Return the [x, y] coordinate for the center point of the cell that contains the specified text.  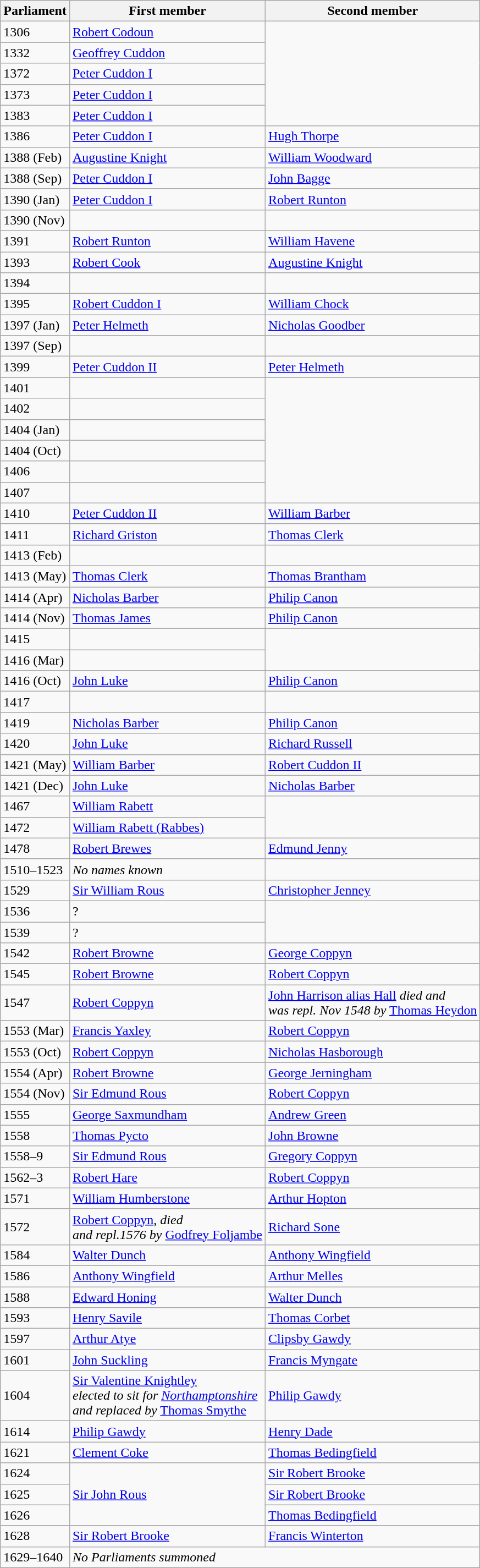
Nicholas Hasborough [373, 1052]
1597 [35, 1339]
Thomas James [167, 618]
1558–9 [35, 1156]
William Woodward [373, 157]
1624 [35, 1473]
Clipsby Gawdy [373, 1339]
1614 [35, 1432]
John Harrison alias Hall died and was repl. Nov 1548 by Thomas Heydon [373, 1002]
1539 [35, 933]
1388 (Feb) [35, 157]
1406 [35, 472]
Thomas Brantham [373, 576]
William Chock [373, 304]
George Jerningham [373, 1073]
1402 [35, 409]
1604 [35, 1396]
Andrew Green [373, 1115]
1373 [35, 95]
1628 [35, 1536]
Robert Cuddon II [373, 765]
1542 [35, 953]
William Humberstone [167, 1198]
1411 [35, 534]
1545 [35, 974]
Parliament [35, 11]
John Suckling [167, 1360]
George Coppyn [373, 953]
Nicholas Goodber [373, 325]
1562–3 [35, 1177]
1383 [35, 116]
Clement Coke [167, 1452]
Francis Winterton [373, 1536]
1306 [35, 32]
No names known [167, 869]
1404 (Jan) [35, 430]
1421 (Dec) [35, 786]
Robert Codoun [167, 32]
1417 [35, 702]
1625 [35, 1494]
George Saxmundham [167, 1115]
1397 (Jan) [35, 325]
1467 [35, 807]
Geoffrey Cuddon [167, 53]
1413 (Feb) [35, 555]
1588 [35, 1297]
1416 (Oct) [35, 681]
Thomas Corbet [373, 1318]
1593 [35, 1318]
1393 [35, 262]
Second member [373, 11]
Francis Myngate [373, 1360]
Sir John Rous [167, 1494]
Hugh Thorpe [373, 136]
1536 [35, 911]
Edward Honing [167, 1297]
Christopher Jenney [373, 890]
Robert Brewes [167, 848]
First member [167, 11]
Henry Dade [373, 1432]
Henry Savile [167, 1318]
Richard Russell [373, 744]
Arthur Atye [167, 1339]
William Havene [373, 241]
No Parliaments summoned [274, 1557]
1586 [35, 1276]
1584 [35, 1255]
Sir Valentine Knightley elected to sit for Northamptonshire and replaced by Thomas Smythe [167, 1396]
Richard Sone [373, 1227]
1397 (Sep) [35, 346]
1553 (Mar) [35, 1031]
John Bagge [373, 178]
1555 [35, 1115]
1547 [35, 1002]
Arthur Melles [373, 1276]
1510–1523 [35, 869]
Gregory Coppyn [373, 1156]
Robert Cook [167, 262]
1629–1640 [35, 1557]
Robert Hare [167, 1177]
1572 [35, 1227]
1372 [35, 74]
1420 [35, 744]
1601 [35, 1360]
Arthur Hopton [373, 1198]
Robert Cuddon I [167, 304]
1399 [35, 367]
William Rabett [167, 807]
1472 [35, 827]
Edmund Jenny [373, 848]
1394 [35, 283]
1390 (Nov) [35, 220]
1388 (Sep) [35, 178]
Robert Coppyn, died and repl.1576 by Godfrey Foljambe [167, 1227]
1626 [35, 1515]
1401 [35, 388]
1395 [35, 304]
1554 (Apr) [35, 1073]
1413 (May) [35, 576]
1421 (May) [35, 765]
1404 (Oct) [35, 451]
1478 [35, 848]
1390 (Jan) [35, 199]
1386 [35, 136]
William Rabett (Rabbes) [167, 827]
1415 [35, 639]
1416 (Mar) [35, 660]
1529 [35, 890]
1553 (Oct) [35, 1052]
Francis Yaxley [167, 1031]
1571 [35, 1198]
1621 [35, 1452]
1558 [35, 1136]
Thomas Pycto [167, 1136]
1419 [35, 723]
1554 (Nov) [35, 1094]
Sir William Rous [167, 890]
1407 [35, 492]
1391 [35, 241]
1410 [35, 513]
1414 (Apr) [35, 597]
John Browne [373, 1136]
Richard Griston [167, 534]
1332 [35, 53]
1414 (Nov) [35, 618]
